Locate the cell with the specified text and output its (X, Y) center coordinate. 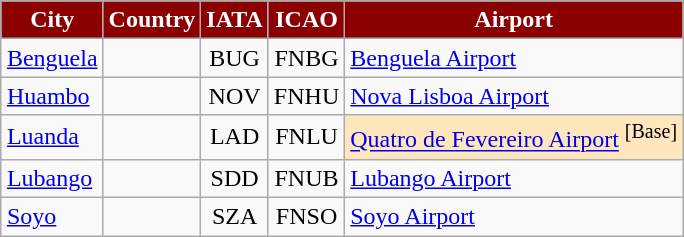
LAD (235, 138)
FNSO (306, 217)
FNBG (306, 58)
Lubango Airport (514, 178)
FNLU (306, 138)
IATA (235, 20)
BUG (235, 58)
Airport (514, 20)
Nova Lisboa Airport (514, 96)
City (52, 20)
NOV (235, 96)
FNUB (306, 178)
Benguela (52, 58)
Lubango (52, 178)
SDD (235, 178)
SZA (235, 217)
Benguela Airport (514, 58)
Country (152, 20)
Soyo (52, 217)
FNHU (306, 96)
Soyo Airport (514, 217)
Huambo (52, 96)
Luanda (52, 138)
ICAO (306, 20)
Quatro de Fevereiro Airport [Base] (514, 138)
